Detect which cell encompasses the target text, then output its (x, y) center coordinate. 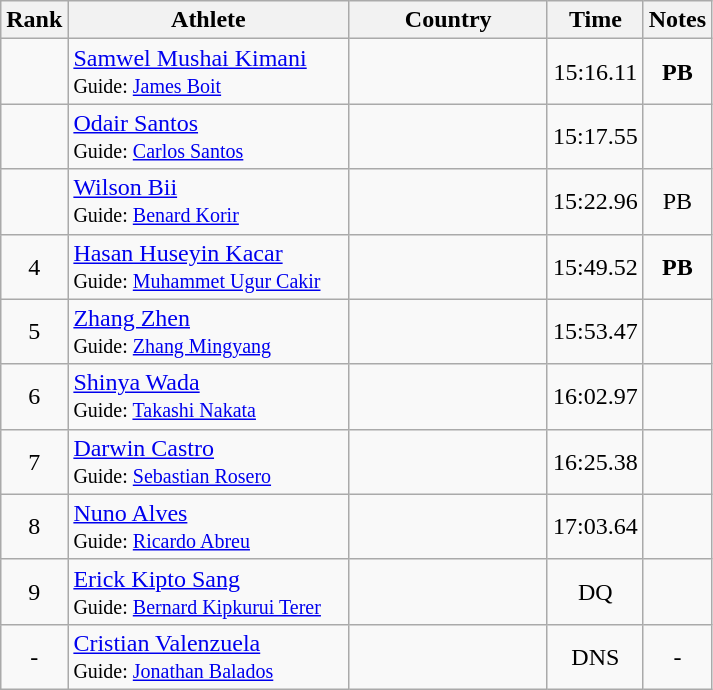
Erick Kipto SangGuide: Bernard Kipkurui Terer (208, 592)
Athlete (208, 20)
Country (448, 20)
Notes (677, 20)
8 (34, 526)
15:16.11 (595, 72)
DQ (595, 592)
6 (34, 396)
Cristian ValenzuelaGuide: Jonathan Balados (208, 656)
16:02.97 (595, 396)
7 (34, 462)
9 (34, 592)
Time (595, 20)
15:22.96 (595, 202)
Zhang ZhenGuide: Zhang Mingyang (208, 332)
15:49.52 (595, 266)
Darwin CastroGuide: Sebastian Rosero (208, 462)
Hasan Huseyin KacarGuide: Muhammet Ugur Cakir (208, 266)
15:53.47 (595, 332)
Shinya WadaGuide: Takashi Nakata (208, 396)
16:25.38 (595, 462)
Samwel Mushai KimaniGuide: James Boit (208, 72)
17:03.64 (595, 526)
Wilson BiiGuide: Benard Korir (208, 202)
15:17.55 (595, 136)
DNS (595, 656)
5 (34, 332)
Odair SantosGuide: Carlos Santos (208, 136)
Rank (34, 20)
Nuno AlvesGuide: Ricardo Abreu (208, 526)
4 (34, 266)
